Scan for the cell matching the given text and deliver its [x, y] coordinate at center. 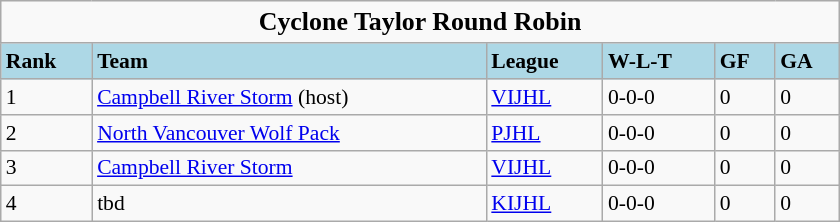
Cyclone Taylor Round Robin [420, 22]
North Vancouver Wolf Pack [289, 132]
4 [46, 204]
Team [289, 61]
3 [46, 168]
Campbell River Storm (host) [289, 97]
Rank [46, 61]
KIJHL [544, 204]
League [544, 61]
GF [745, 61]
2 [46, 132]
Campbell River Storm [289, 168]
1 [46, 97]
W-L-T [659, 61]
GA [807, 61]
PJHL [544, 132]
tbd [289, 204]
